From the cell containing the given text, extract its center point as (X, Y) coordinate. 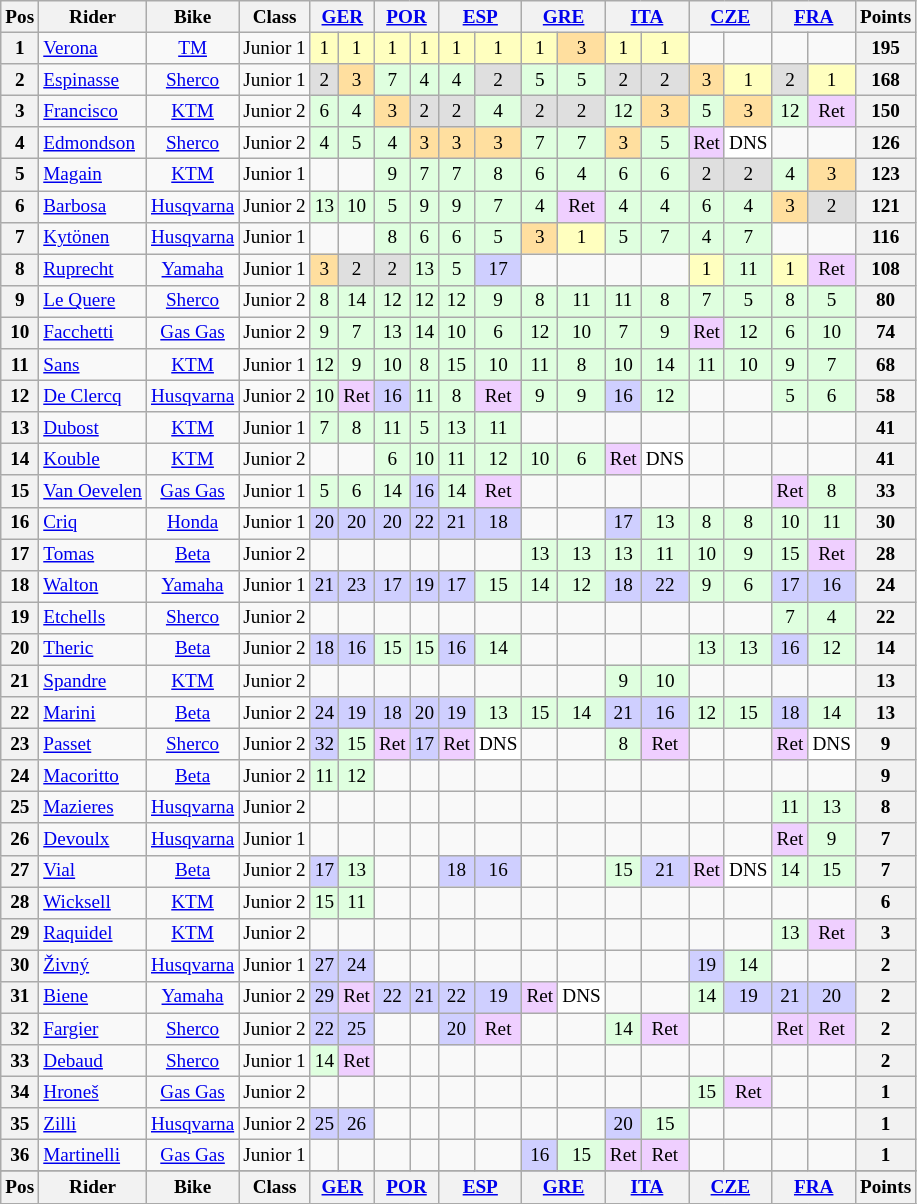
Spandre (93, 681)
36 (20, 1156)
121 (885, 206)
168 (885, 80)
Van Oevelen (93, 491)
Mazieres (93, 808)
Devoulx (93, 839)
Kytönen (93, 238)
Verona (93, 48)
34 (20, 1092)
Magain (93, 175)
Zilli (93, 1124)
Ruprecht (93, 270)
Honda (192, 523)
Espinasse (93, 80)
150 (885, 111)
TM (192, 48)
80 (885, 301)
Marini (93, 713)
35 (20, 1124)
Vial (93, 871)
Dubost (93, 428)
Tomas (93, 554)
Le Quere (93, 301)
Martinelli (93, 1156)
Wicksell (93, 902)
Hroneš (93, 1092)
31 (20, 997)
Criq (93, 523)
116 (885, 238)
Živný (93, 966)
Debaud (93, 1061)
Facchetti (93, 333)
108 (885, 270)
Fargier (93, 1029)
Macoritto (93, 776)
De Clercq (93, 396)
68 (885, 365)
126 (885, 143)
Raquidel (93, 934)
123 (885, 175)
Kouble (93, 460)
Edmondson (93, 143)
Biene (93, 997)
58 (885, 396)
Barbosa (93, 206)
Theric (93, 649)
Walton (93, 586)
Passet (93, 744)
Etchells (93, 618)
Sans (93, 365)
195 (885, 48)
74 (885, 333)
Francisco (93, 111)
